Return [X, Y] of the center of cell containing provided text 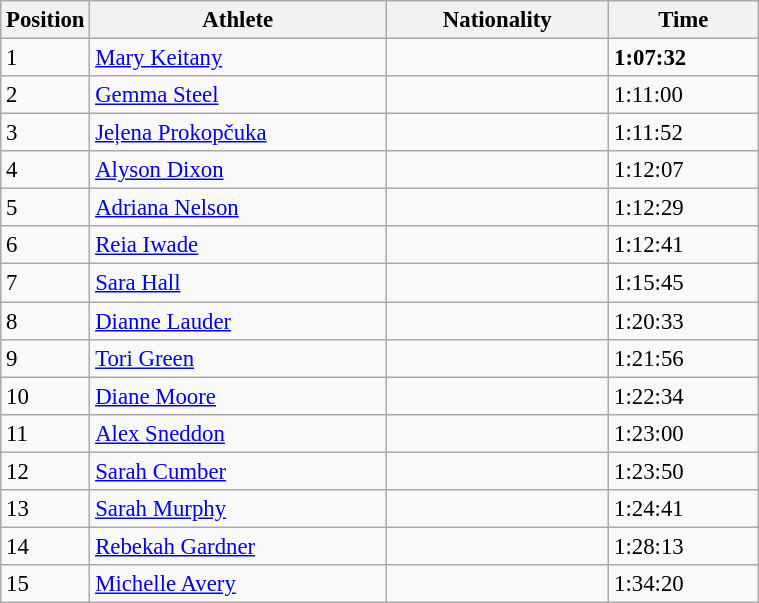
Sarah Cumber [238, 471]
1:15:45 [684, 283]
7 [46, 283]
Diane Moore [238, 396]
Athlete [238, 20]
11 [46, 433]
Sarah Murphy [238, 509]
8 [46, 321]
1:07:32 [684, 58]
10 [46, 396]
1:23:00 [684, 433]
Sara Hall [238, 283]
1:20:33 [684, 321]
Adriana Nelson [238, 208]
Position [46, 20]
Dianne Lauder [238, 321]
1:22:34 [684, 396]
2 [46, 95]
Jeļena Prokopčuka [238, 133]
Mary Keitany [238, 58]
13 [46, 509]
1:12:07 [684, 170]
Gemma Steel [238, 95]
5 [46, 208]
Alex Sneddon [238, 433]
1:21:56 [684, 358]
1:11:52 [684, 133]
Alyson Dixon [238, 170]
Reia Iwade [238, 245]
1:28:13 [684, 546]
1:12:29 [684, 208]
1:11:00 [684, 95]
3 [46, 133]
1 [46, 58]
Tori Green [238, 358]
12 [46, 471]
14 [46, 546]
Nationality [498, 20]
Michelle Avery [238, 584]
1:24:41 [684, 509]
6 [46, 245]
15 [46, 584]
1:23:50 [684, 471]
Time [684, 20]
1:12:41 [684, 245]
Rebekah Gardner [238, 546]
1:34:20 [684, 584]
4 [46, 170]
9 [46, 358]
